Identify which cell holds the provided text, then report its [x, y] central coordinate. 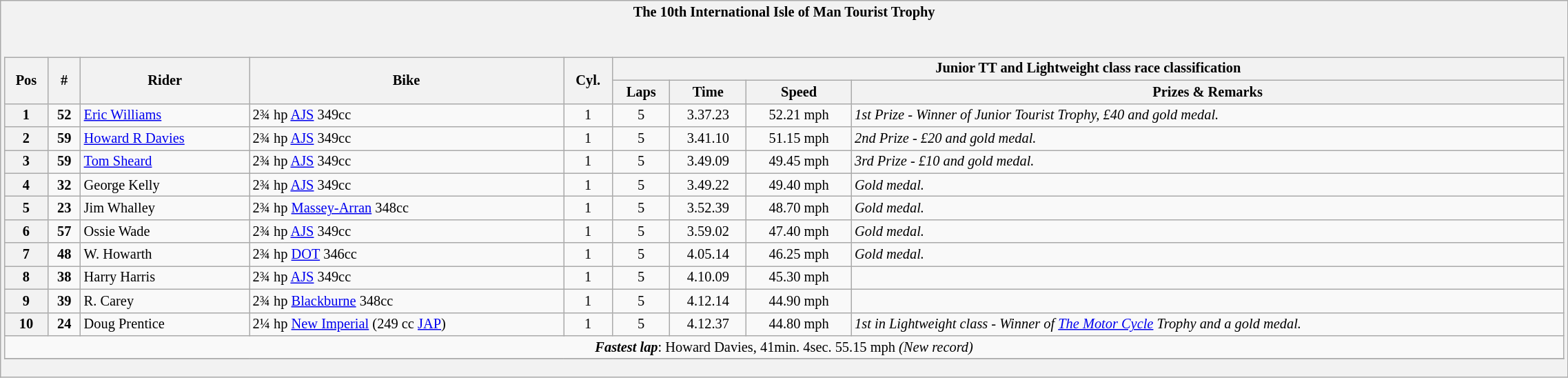
47.40 mph [799, 231]
57 [65, 231]
1st in Lightweight class - Winner of The Motor Cycle Trophy and a gold medal. [1208, 324]
4 [26, 185]
49.45 mph [799, 161]
Prizes & Remarks [1208, 92]
7 [26, 255]
R. Carey [165, 301]
4.05.14 [709, 255]
2¼ hp New Imperial (249 cc JAP) [407, 324]
George Kelly [165, 185]
3.37.23 [709, 115]
Tom Sheard [165, 161]
45.30 mph [799, 277]
51.15 mph [799, 138]
32 [65, 185]
Bike [407, 80]
Junior TT and Lightweight class race classification [1088, 68]
Speed [799, 92]
46.25 mph [799, 255]
The 10th International Isle of Man Tourist Trophy [784, 11]
9 [26, 301]
Ossie Wade [165, 231]
Harry Harris [165, 277]
52.21 mph [799, 115]
3.59.02 [709, 231]
48 [65, 255]
Time [709, 92]
W. Howarth [165, 255]
3.49.22 [709, 185]
2¾ hp DOT 346cc [407, 255]
4.10.09 [709, 277]
39 [65, 301]
Howard R Davies [165, 138]
2¾ hp Massey-Arran 348cc [407, 208]
23 [65, 208]
2nd Prize - £20 and gold medal. [1208, 138]
3.41.10 [709, 138]
Fastest lap: Howard Davies, 41min. 4sec. 55.15 mph (New record) [784, 347]
3rd Prize - £10 and gold medal. [1208, 161]
3.49.09 [709, 161]
Doug Prentice [165, 324]
44.80 mph [799, 324]
2 [26, 138]
Cyl. [589, 80]
4.12.37 [709, 324]
49.40 mph [799, 185]
38 [65, 277]
Laps [641, 92]
Rider [165, 80]
# [65, 80]
52 [65, 115]
Eric Williams [165, 115]
3 [26, 161]
3.52.39 [709, 208]
Pos [26, 80]
Jim Whalley [165, 208]
48.70 mph [799, 208]
1st Prize - Winner of Junior Tourist Trophy, £40 and gold medal. [1208, 115]
2¾ hp Blackburne 348cc [407, 301]
24 [65, 324]
44.90 mph [799, 301]
4.12.14 [709, 301]
8 [26, 277]
6 [26, 231]
10 [26, 324]
